Determine the (X, Y) coordinate at the center of the cell enclosing the given text.  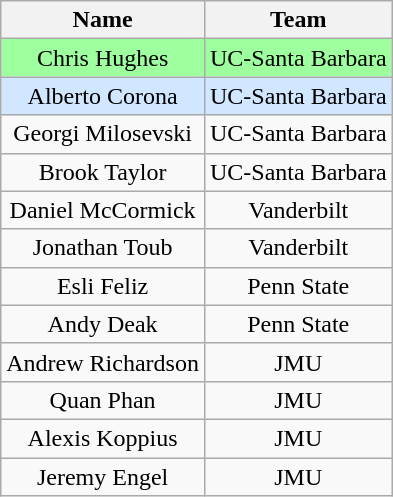
Jonathan Toub (103, 248)
Alexis Koppius (103, 438)
Team (298, 20)
Georgi Milosevski (103, 134)
Jeremy Engel (103, 477)
Esli Feliz (103, 286)
Daniel McCormick (103, 210)
Andy Deak (103, 324)
Name (103, 20)
Chris Hughes (103, 58)
Andrew Richardson (103, 362)
Brook Taylor (103, 172)
Alberto Corona (103, 96)
Quan Phan (103, 400)
